Detect which cell encompasses the target text, then output its [X, Y] center coordinate. 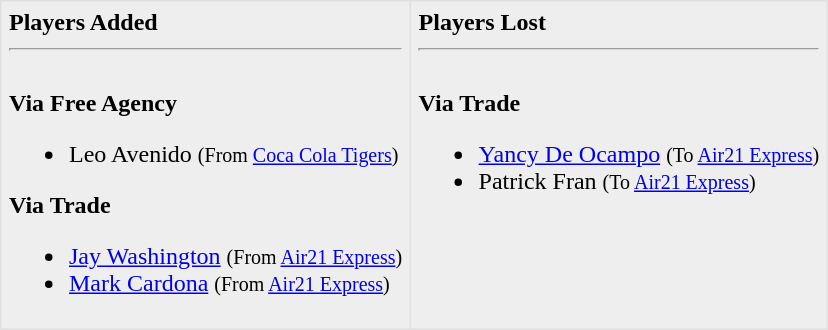
Players Added Via Free AgencyLeo Avenido (From Coca Cola Tigers)Via TradeJay Washington (From Air21 Express) Mark Cardona (From Air21 Express) [206, 165]
Players Lost Via TradeYancy De Ocampo (To Air21 Express)Patrick Fran (To Air21 Express) [618, 165]
